Return (X, Y) of the center of cell containing provided text 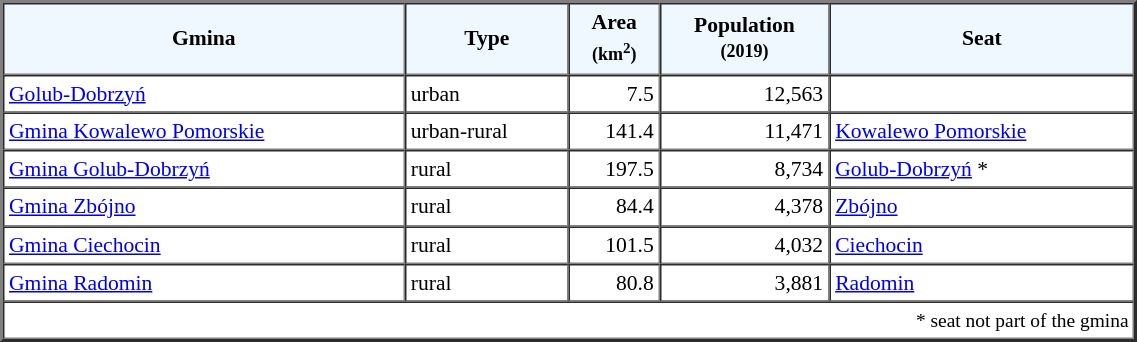
141.4 (614, 131)
Gmina Radomin (204, 283)
urban (487, 93)
Kowalewo Pomorskie (982, 131)
84.4 (614, 207)
Golub-Dobrzyń * (982, 169)
Population(2019) (744, 38)
Gmina (204, 38)
3,881 (744, 283)
* seat not part of the gmina (569, 321)
Type (487, 38)
7.5 (614, 93)
12,563 (744, 93)
Gmina Kowalewo Pomorskie (204, 131)
Seat (982, 38)
Ciechocin (982, 245)
Gmina Zbójno (204, 207)
Zbójno (982, 207)
11,471 (744, 131)
8,734 (744, 169)
Radomin (982, 283)
101.5 (614, 245)
197.5 (614, 169)
4,032 (744, 245)
Gmina Ciechocin (204, 245)
Gmina Golub-Dobrzyń (204, 169)
Area(km2) (614, 38)
Golub-Dobrzyń (204, 93)
4,378 (744, 207)
80.8 (614, 283)
urban-rural (487, 131)
